Capture the cell that displays the provided text and extract its [X, Y] central coordinate. 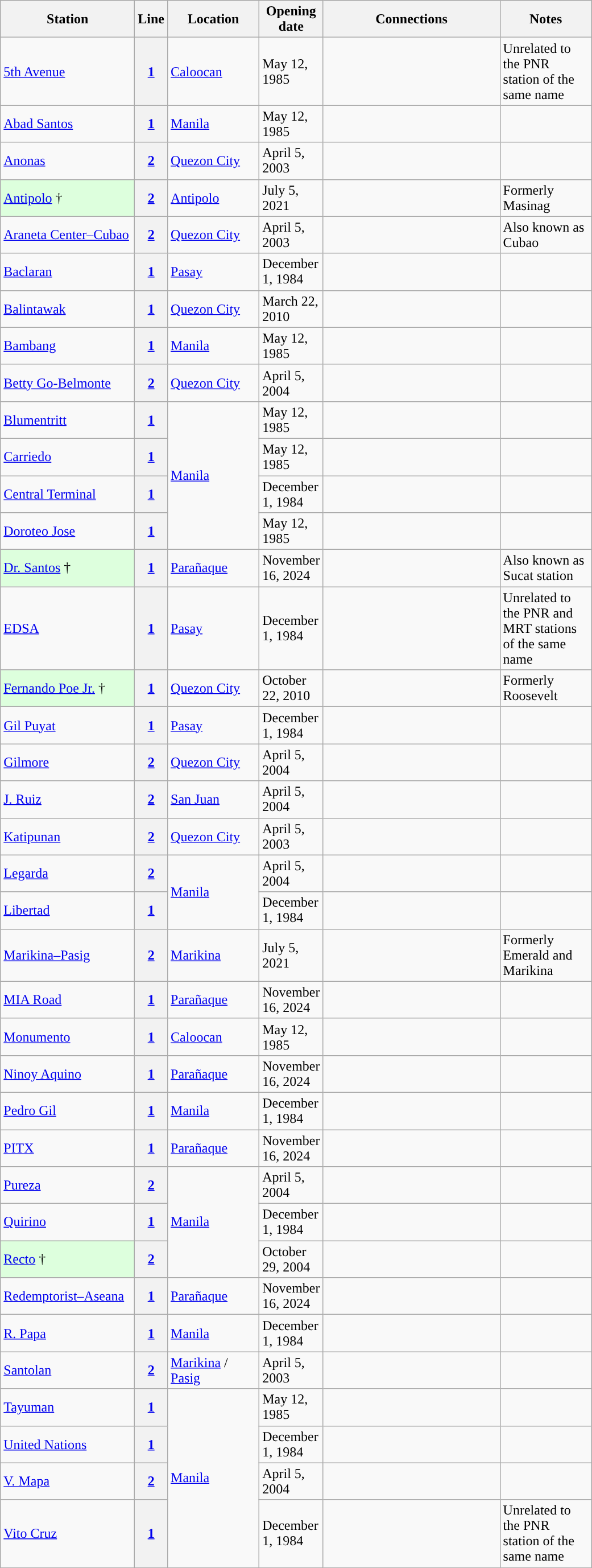
United Nations [68, 1444]
Baclaran [68, 272]
Blumentritt [68, 420]
Fernando Poe Jr. † [68, 689]
Marikina [214, 955]
Gilmore [68, 763]
Abad Santos [68, 124]
Formerly Roosevelt [546, 689]
San Juan [214, 799]
Antipolo [214, 198]
5th Avenue [68, 72]
V. Mapa [68, 1481]
Gil Puyat [68, 725]
Recto † [68, 1259]
Unrelated to the PNR and MRT stations of the same name [546, 628]
Quirino [68, 1223]
MIA Road [68, 999]
Monumento [68, 1037]
Antipolo † [68, 198]
Balintawak [68, 308]
October 29, 2004 [291, 1259]
Also known as Sucat station [546, 568]
Marikina / Pasig [214, 1371]
Formerly Masinag [546, 198]
Anonas [68, 160]
Pedro Gil [68, 1111]
Dr. Santos † [68, 568]
Pureza [68, 1185]
Redemptorist–Aseana [68, 1297]
October 22, 2010 [291, 689]
PITX [68, 1147]
Libertad [68, 911]
Betty Go-Belmonte [68, 382]
Legarda [68, 873]
Also known as Cubao [546, 234]
EDSA [68, 628]
Connections [412, 19]
Vito Cruz [68, 1533]
Tayuman [68, 1407]
Location [214, 19]
Opening date [291, 19]
Araneta Center–Cubao [68, 234]
Doroteo Jose [68, 532]
Ninoy Aquino [68, 1073]
Line [151, 19]
March 22, 2010 [291, 308]
Marikina–Pasig [68, 955]
Santolan [68, 1371]
R. Papa [68, 1333]
Formerly Emerald and Marikina [546, 955]
Bambang [68, 346]
Katipunan [68, 837]
Notes [546, 19]
Carriedo [68, 456]
J. Ruiz [68, 799]
Station [68, 19]
Central Terminal [68, 494]
